Pinpoint the cell where the given text exists, returning its (x, y) midpoint coordinate. 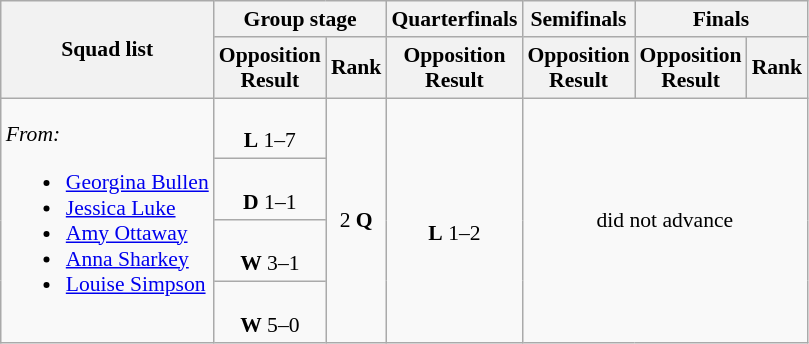
W 3–1 (270, 250)
D 1–1 (270, 190)
did not advance (664, 220)
Semifinals (578, 19)
W 5–0 (270, 312)
L 1–7 (270, 128)
Quarterfinals (454, 19)
Group stage (300, 19)
Finals (722, 19)
L 1–2 (454, 220)
From:Georgina BullenJessica LukeAmy OttawayAnna SharkeyLouise Simpson (108, 220)
Squad list (108, 50)
2 Q (356, 220)
